Extract the (X, Y) coordinate from the center of the cell holding the provided text.  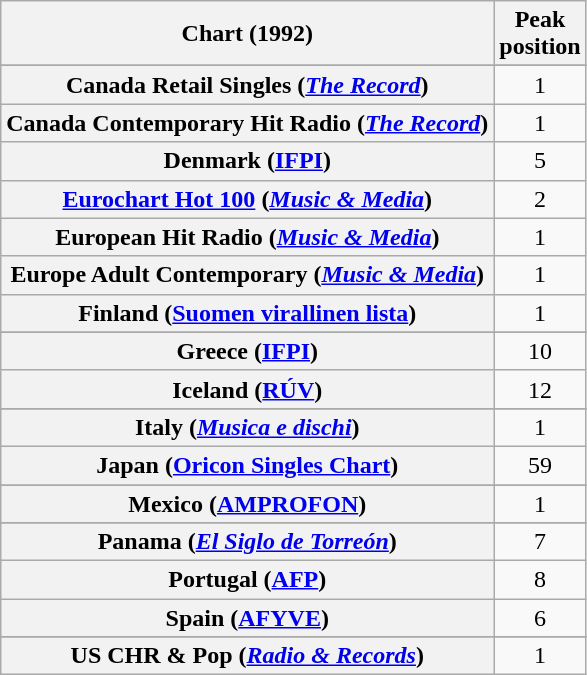
Spain (AFYVE) (248, 618)
Portugal (AFP) (248, 580)
US CHR & Pop (Radio & Records) (248, 656)
7 (540, 542)
Greece (IFPI) (248, 351)
Iceland (RÚV) (248, 389)
Italy (Musica e dischi) (248, 427)
Japan (Oricon Singles Chart) (248, 465)
Chart (1992) (248, 34)
Mexico (AMPROFON) (248, 503)
Panama (El Siglo de Torreón) (248, 542)
Denmark (IFPI) (248, 161)
Canada Retail Singles (The Record) (248, 85)
Europe Adult Contemporary (Music & Media) (248, 275)
Canada Contemporary Hit Radio (The Record) (248, 123)
Eurochart Hot 100 (Music & Media) (248, 199)
Finland (Suomen virallinen lista) (248, 313)
10 (540, 351)
Peakposition (540, 34)
2 (540, 199)
European Hit Radio (Music & Media) (248, 237)
5 (540, 161)
6 (540, 618)
8 (540, 580)
59 (540, 465)
12 (540, 389)
